Determine the (X, Y) coordinate at the center of the cell enclosing the given text.  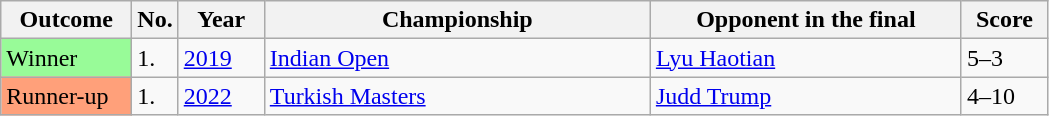
2019 (221, 58)
Opponent in the final (806, 20)
Turkish Masters (457, 96)
5–3 (1004, 58)
Championship (457, 20)
Year (221, 20)
2022 (221, 96)
Score (1004, 20)
No. (155, 20)
Outcome (66, 20)
Winner (66, 58)
Runner-up (66, 96)
4–10 (1004, 96)
Judd Trump (806, 96)
Indian Open (457, 58)
Lyu Haotian (806, 58)
